From the cell containing the given text, extract its center point as [x, y] coordinate. 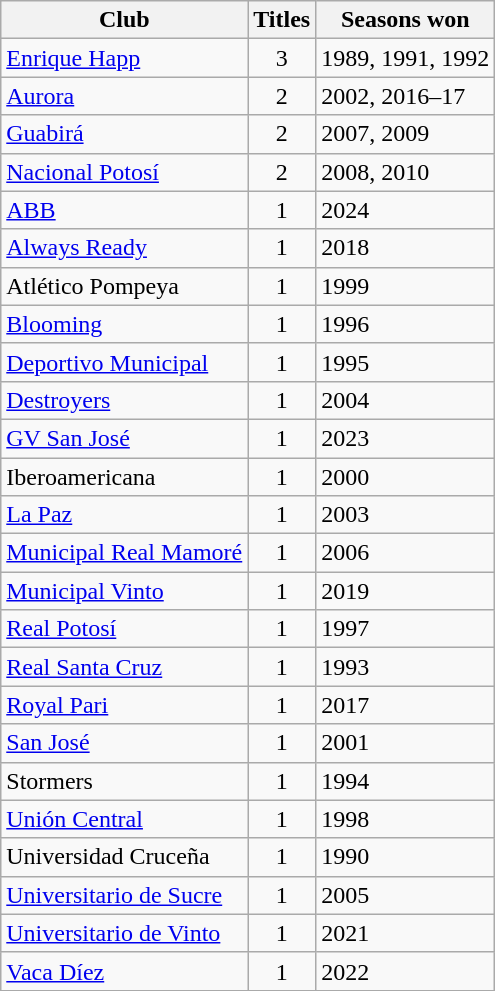
Nacional Potosí [124, 172]
2006 [406, 553]
Destroyers [124, 400]
Real Santa Cruz [124, 667]
2019 [406, 591]
3 [282, 58]
1993 [406, 667]
Guabirá [124, 134]
2004 [406, 400]
Municipal Vinto [124, 591]
2023 [406, 438]
Titles [282, 20]
Blooming [124, 324]
1996 [406, 324]
2018 [406, 248]
2021 [406, 933]
Deportivo Municipal [124, 362]
Atlético Pompeya [124, 286]
GV San José [124, 438]
Universitario de Sucre [124, 895]
Enrique Happ [124, 58]
San José [124, 743]
1997 [406, 629]
Unión Central [124, 819]
2024 [406, 210]
2007, 2009 [406, 134]
ABB [124, 210]
2003 [406, 515]
2002, 2016–17 [406, 96]
Stormers [124, 781]
Municipal Real Mamoré [124, 553]
1998 [406, 819]
2017 [406, 705]
Royal Pari [124, 705]
1994 [406, 781]
Vaca Díez [124, 971]
Seasons won [406, 20]
Aurora [124, 96]
Real Potosí [124, 629]
2001 [406, 743]
2000 [406, 477]
Always Ready [124, 248]
2022 [406, 971]
Universidad Cruceña [124, 857]
1989, 1991, 1992 [406, 58]
La Paz [124, 515]
2005 [406, 895]
Universitario de Vinto [124, 933]
Club [124, 20]
1999 [406, 286]
2008, 2010 [406, 172]
1990 [406, 857]
Iberoamericana [124, 477]
1995 [406, 362]
